Scan for the cell matching the given text and deliver its (x, y) coordinate at center. 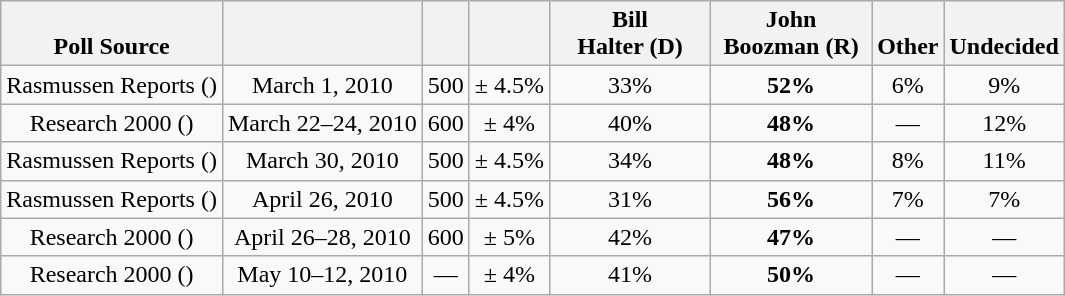
8% (908, 161)
± 5% (509, 237)
12% (1004, 123)
9% (1004, 85)
May 10–12, 2010 (322, 275)
April 26–28, 2010 (322, 237)
March 1, 2010 (322, 85)
56% (792, 199)
JohnBoozman (R) (792, 34)
Poll Source (112, 34)
11% (1004, 161)
41% (630, 275)
50% (792, 275)
33% (630, 85)
42% (630, 237)
31% (630, 199)
Other (908, 34)
47% (792, 237)
March 30, 2010 (322, 161)
34% (630, 161)
BillHalter (D) (630, 34)
52% (792, 85)
6% (908, 85)
Undecided (1004, 34)
April 26, 2010 (322, 199)
40% (630, 123)
March 22–24, 2010 (322, 123)
